Search for the cell housing the specified text and yield its [X, Y] center coordinate. 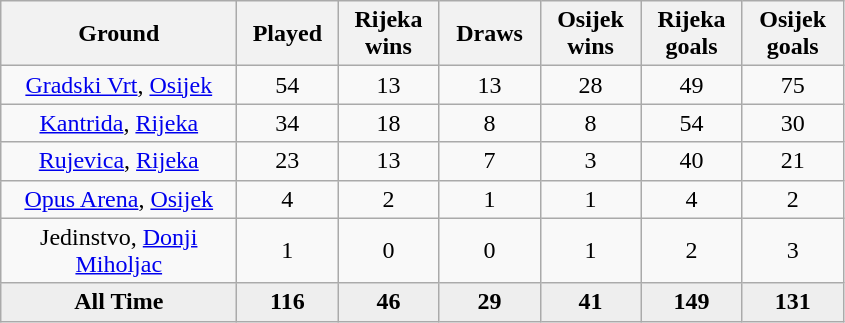
34 [288, 123]
Osijek wins [590, 34]
All Time [119, 302]
Draws [490, 34]
30 [792, 123]
7 [490, 161]
116 [288, 302]
Gradski Vrt, Osijek [119, 85]
75 [792, 85]
49 [692, 85]
131 [792, 302]
Rijeka goals [692, 34]
29 [490, 302]
Opus Arena, Osijek [119, 199]
149 [692, 302]
Ground [119, 34]
Jedinstvo, Donji Miholjac [119, 250]
Kantrida, Rijeka [119, 123]
18 [388, 123]
Rujevica, Rijeka [119, 161]
41 [590, 302]
46 [388, 302]
Played [288, 34]
23 [288, 161]
28 [590, 85]
Osijek goals [792, 34]
Rijeka wins [388, 34]
40 [692, 161]
21 [792, 161]
